Search for the cell housing the specified text and yield its [x, y] center coordinate. 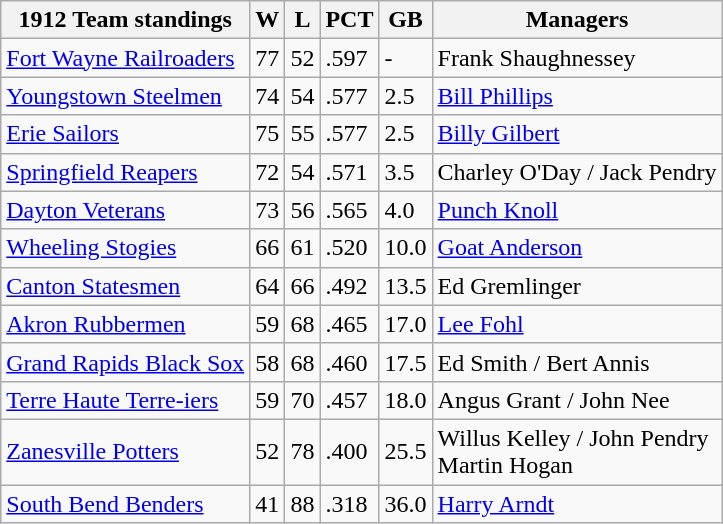
.460 [350, 362]
L [302, 20]
41 [268, 503]
Canton Statesmen [126, 286]
Bill Phillips [577, 96]
.492 [350, 286]
Ed Smith / Bert Annis [577, 362]
77 [268, 58]
58 [268, 362]
Willus Kelley / John Pendry Martin Hogan [577, 452]
GB [406, 20]
.571 [350, 172]
.318 [350, 503]
78 [302, 452]
Wheeling Stogies [126, 248]
Dayton Veterans [126, 210]
61 [302, 248]
25.5 [406, 452]
Harry Arndt [577, 503]
13.5 [406, 286]
88 [302, 503]
70 [302, 400]
1912 Team standings [126, 20]
17.5 [406, 362]
Springfield Reapers [126, 172]
36.0 [406, 503]
South Bend Benders [126, 503]
.565 [350, 210]
Fort Wayne Railroaders [126, 58]
W [268, 20]
.400 [350, 452]
4.0 [406, 210]
75 [268, 134]
Ed Gremlinger [577, 286]
Grand Rapids Black Sox [126, 362]
Punch Knoll [577, 210]
56 [302, 210]
18.0 [406, 400]
Managers [577, 20]
Frank Shaughnessey [577, 58]
17.0 [406, 324]
Lee Fohl [577, 324]
Erie Sailors [126, 134]
.597 [350, 58]
73 [268, 210]
3.5 [406, 172]
Charley O'Day / Jack Pendry [577, 172]
Billy Gilbert [577, 134]
Terre Haute Terre-iers [126, 400]
Angus Grant / John Nee [577, 400]
Youngstown Steelmen [126, 96]
Goat Anderson [577, 248]
Akron Rubbermen [126, 324]
55 [302, 134]
10.0 [406, 248]
72 [268, 172]
Zanesville Potters [126, 452]
PCT [350, 20]
.520 [350, 248]
.465 [350, 324]
- [406, 58]
74 [268, 96]
64 [268, 286]
.457 [350, 400]
